Scan for the cell matching the given text and deliver its [X, Y] coordinate at center. 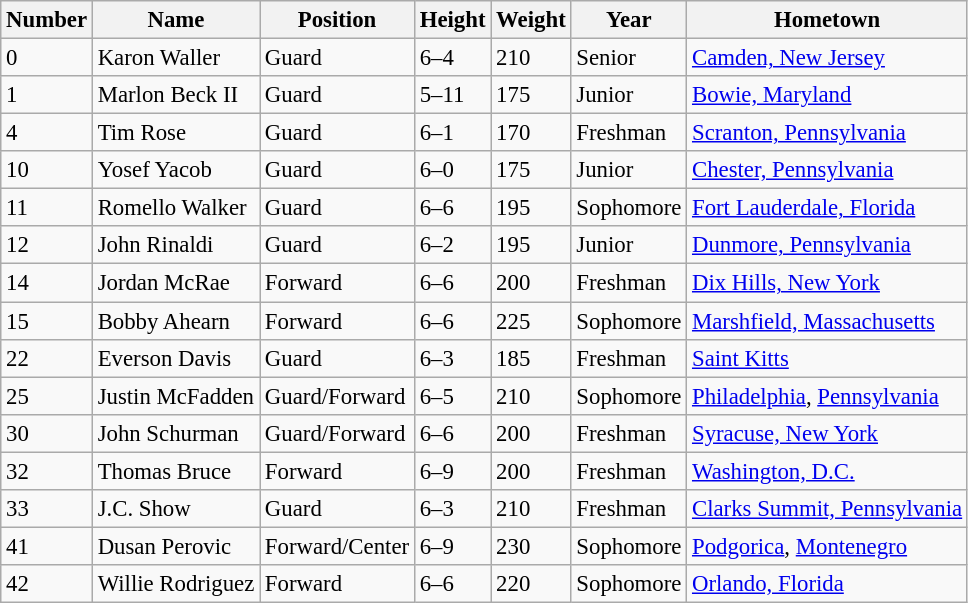
22 [47, 358]
Thomas Bruce [176, 471]
Bowie, Maryland [828, 95]
6–0 [452, 170]
Scranton, Pennsylvania [828, 133]
14 [47, 283]
Marshfield, Massachusetts [828, 321]
Clarks Summit, Pennsylvania [828, 509]
32 [47, 471]
John Rinaldi [176, 245]
Forward/Center [338, 546]
Orlando, Florida [828, 584]
12 [47, 245]
J.C. Show [176, 509]
Marlon Beck II [176, 95]
Everson Davis [176, 358]
5–11 [452, 95]
225 [531, 321]
Weight [531, 20]
Senior [629, 58]
30 [47, 433]
1 [47, 95]
Position [338, 20]
Jordan McRae [176, 283]
11 [47, 208]
Name [176, 20]
0 [47, 58]
Syracuse, New York [828, 433]
Dix Hills, New York [828, 283]
Willie Rodriguez [176, 584]
Year [629, 20]
10 [47, 170]
33 [47, 509]
6–5 [452, 396]
230 [531, 546]
Karon Waller [176, 58]
6–1 [452, 133]
Philadelphia, Pennsylvania [828, 396]
220 [531, 584]
Chester, Pennsylvania [828, 170]
Washington, D.C. [828, 471]
185 [531, 358]
Podgorica, Montenegro [828, 546]
Fort Lauderdale, Florida [828, 208]
John Schurman [176, 433]
41 [47, 546]
Romello Walker [176, 208]
25 [47, 396]
Tim Rose [176, 133]
Height [452, 20]
Dunmore, Pennsylvania [828, 245]
Bobby Ahearn [176, 321]
Yosef Yacob [176, 170]
6–4 [452, 58]
Hometown [828, 20]
4 [47, 133]
170 [531, 133]
Saint Kitts [828, 358]
42 [47, 584]
15 [47, 321]
Justin McFadden [176, 396]
Number [47, 20]
Camden, New Jersey [828, 58]
6–2 [452, 245]
Dusan Perovic [176, 546]
